Determine the (x, y) coordinate at the center of the cell enclosing the given text.  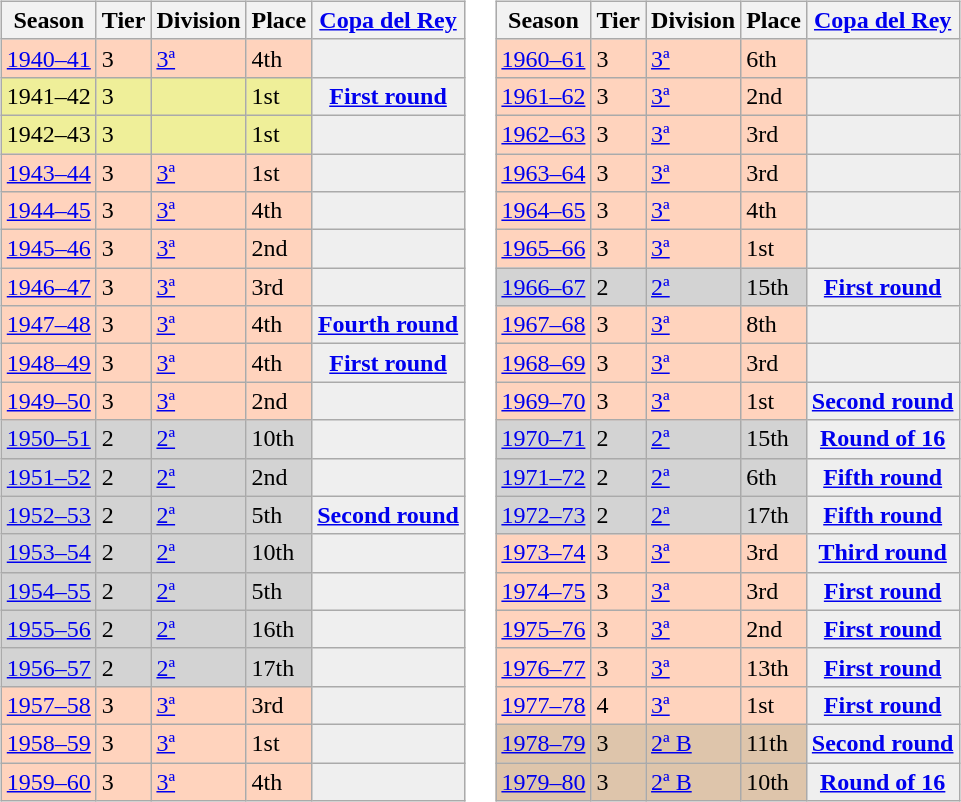
1956–57 (48, 667)
1957–58 (48, 705)
1949–50 (48, 401)
1979–80 (544, 781)
1975–76 (544, 629)
1945–46 (48, 249)
11th (774, 743)
1955–56 (48, 629)
1972–73 (544, 515)
Fourth round (388, 325)
1953–54 (48, 553)
16th (279, 629)
1964–65 (544, 211)
1969–70 (544, 401)
1947–48 (48, 325)
13th (774, 667)
1966–67 (544, 287)
1946–47 (48, 287)
1940–41 (48, 58)
8th (774, 325)
1978–79 (544, 743)
1968–69 (544, 363)
1974–75 (544, 591)
1965–66 (544, 249)
1973–74 (544, 553)
1943–44 (48, 173)
1976–77 (544, 667)
1944–45 (48, 211)
1962–63 (544, 134)
1959–60 (48, 781)
1977–78 (544, 705)
1971–72 (544, 477)
1952–53 (48, 515)
1942–43 (48, 134)
1958–59 (48, 743)
1954–55 (48, 591)
4 (618, 705)
Third round (882, 553)
1950–51 (48, 439)
1967–68 (544, 325)
1963–64 (544, 173)
1941–42 (48, 96)
1960–61 (544, 58)
1948–49 (48, 363)
1970–71 (544, 439)
1951–52 (48, 477)
1961–62 (544, 96)
